Return the [x, y] coordinate for the center point of the cell that contains the specified text.  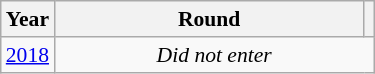
2018 [28, 55]
Year [28, 19]
Did not enter [214, 55]
Round [209, 19]
